Scan for the cell matching the given text and deliver its (x, y) coordinate at center. 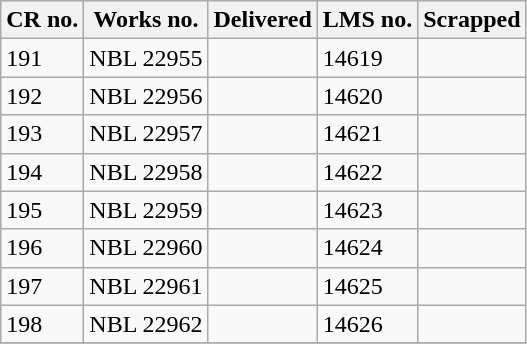
NBL 22962 (146, 324)
14624 (367, 248)
14621 (367, 134)
NBL 22958 (146, 172)
14619 (367, 58)
NBL 22957 (146, 134)
Works no. (146, 20)
NBL 22959 (146, 210)
194 (42, 172)
14626 (367, 324)
195 (42, 210)
192 (42, 96)
NBL 22960 (146, 248)
LMS no. (367, 20)
14620 (367, 96)
NBL 22955 (146, 58)
191 (42, 58)
14625 (367, 286)
Delivered (262, 20)
NBL 22961 (146, 286)
193 (42, 134)
CR no. (42, 20)
197 (42, 286)
NBL 22956 (146, 96)
Scrapped (472, 20)
198 (42, 324)
196 (42, 248)
14623 (367, 210)
14622 (367, 172)
